Capture the cell that displays the provided text and extract its (x, y) central coordinate. 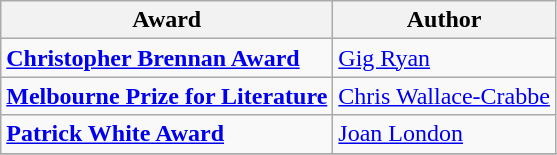
Gig Ryan (444, 58)
Christopher Brennan Award (167, 58)
Melbourne Prize for Literature (167, 96)
Author (444, 20)
Award (167, 20)
Joan London (444, 134)
Chris Wallace-Crabbe (444, 96)
Patrick White Award (167, 134)
